Capture the cell that displays the provided text and extract its [X, Y] central coordinate. 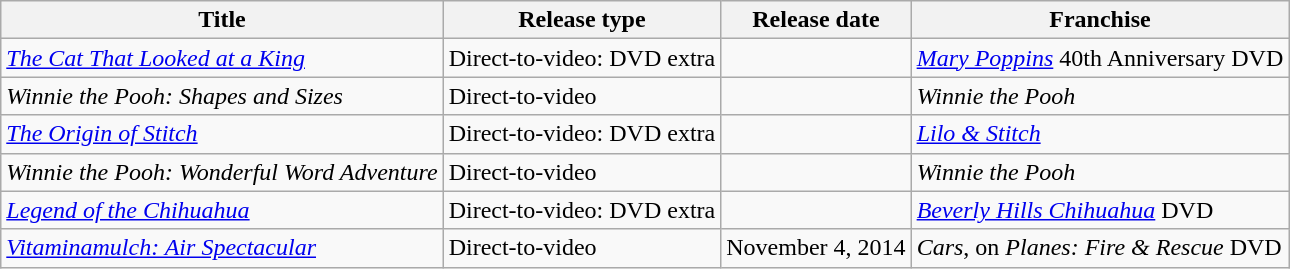
Winnie the Pooh: Wonderful Word Adventure [222, 172]
Winnie the Pooh: Shapes and Sizes [222, 96]
Cars, on Planes: Fire & Rescue DVD [1100, 248]
November 4, 2014 [816, 248]
The Origin of Stitch [222, 134]
Release type [582, 20]
Mary Poppins 40th Anniversary DVD [1100, 58]
The Cat That Looked at a King [222, 58]
Legend of the Chihuahua [222, 210]
Release date [816, 20]
Title [222, 20]
Vitaminamulch: Air Spectacular [222, 248]
Beverly Hills Chihuahua DVD [1100, 210]
Lilo & Stitch [1100, 134]
Franchise [1100, 20]
